Detect which cell encompasses the target text, then output its (x, y) center coordinate. 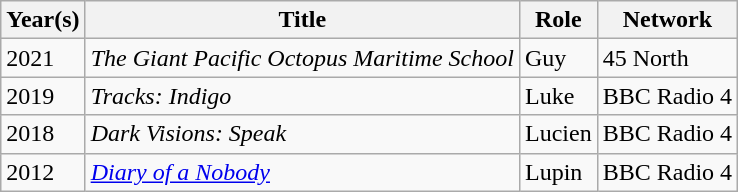
Luke (558, 96)
45 North (667, 58)
Dark Visions: Speak (302, 134)
Network (667, 20)
Diary of a Nobody (302, 172)
Title (302, 20)
Tracks: Indigo (302, 96)
Year(s) (43, 20)
2019 (43, 96)
Lucien (558, 134)
2021 (43, 58)
2012 (43, 172)
2018 (43, 134)
Lupin (558, 172)
Guy (558, 58)
Role (558, 20)
The Giant Pacific Octopus Maritime School (302, 58)
